Search for the cell housing the specified text and yield its (x, y) center coordinate. 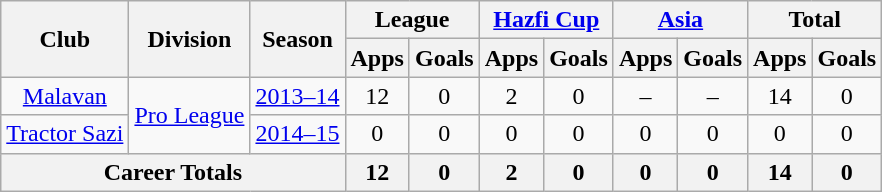
Malavan (65, 96)
Asia (680, 20)
Division (190, 39)
League (412, 20)
Tractor Sazi (65, 134)
Career Totals (173, 172)
Pro League (190, 115)
2013–14 (298, 96)
Club (65, 39)
Season (298, 39)
2014–15 (298, 134)
Total (815, 20)
Hazfi Cup (546, 20)
